Detect which cell encompasses the target text, then output its (X, Y) center coordinate. 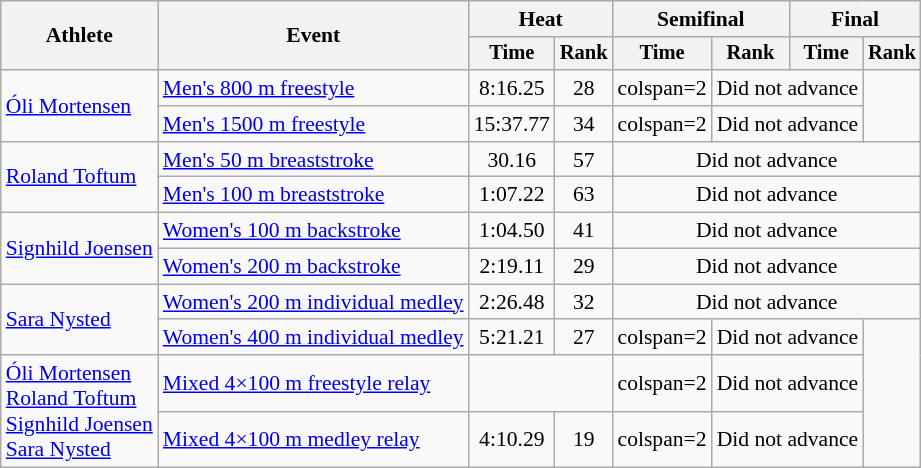
Women's 100 m backstroke (314, 231)
28 (584, 88)
Sara Nysted (80, 320)
Semifinal (702, 19)
Women's 400 m individual medley (314, 338)
29 (584, 267)
Women's 200 m individual medley (314, 302)
Roland Toftum (80, 178)
Event (314, 36)
Mixed 4×100 m medley relay (314, 440)
Men's 100 m breaststroke (314, 195)
Signhild Joensen (80, 248)
2:26.48 (512, 302)
2:19.11 (512, 267)
Women's 200 m backstroke (314, 267)
1:07.22 (512, 195)
1:04.50 (512, 231)
Men's 1500 m freestyle (314, 124)
Men's 800 m freestyle (314, 88)
Mixed 4×100 m freestyle relay (314, 383)
Óli Mortensen (80, 106)
4:10.29 (512, 440)
Óli MortensenRoland ToftumSignhild JoensenSara Nysted (80, 411)
Men's 50 m breaststroke (314, 160)
27 (584, 338)
32 (584, 302)
15:37.77 (512, 124)
Final (855, 19)
8:16.25 (512, 88)
63 (584, 195)
41 (584, 231)
Heat (541, 19)
19 (584, 440)
30.16 (512, 160)
57 (584, 160)
34 (584, 124)
5:21.21 (512, 338)
Athlete (80, 36)
